Find where the given text appears and provide that cell's center as [x, y] coordinate. 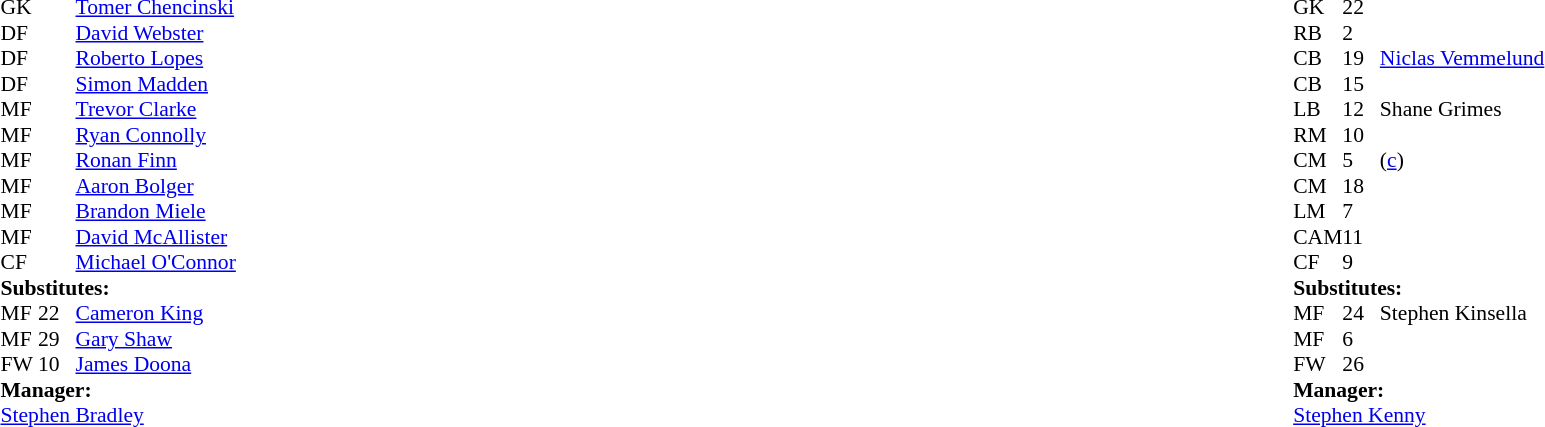
Michael O'Connor [156, 263]
RB [1318, 33]
LM [1318, 211]
Shane Grimes [1462, 109]
David Webster [156, 33]
6 [1361, 339]
Aaron Bolger [156, 186]
CAM [1318, 237]
(c) [1462, 161]
David McAllister [156, 237]
7 [1361, 211]
19 [1361, 59]
Trevor Clarke [156, 109]
15 [1361, 84]
2 [1361, 33]
5 [1361, 161]
Simon Madden [156, 84]
Brandon Miele [156, 211]
29 [57, 339]
James Doona [156, 365]
Stephen Kinsella [1462, 313]
LB [1318, 109]
18 [1361, 186]
Ryan Connolly [156, 135]
Roberto Lopes [156, 59]
24 [1361, 313]
22 [57, 313]
Gary Shaw [156, 339]
12 [1361, 109]
11 [1361, 237]
Ronan Finn [156, 161]
Niclas Vemmelund [1462, 59]
Cameron King [156, 313]
RM [1318, 135]
9 [1361, 263]
26 [1361, 365]
